Scan for the cell matching the given text and deliver its [x, y] coordinate at center. 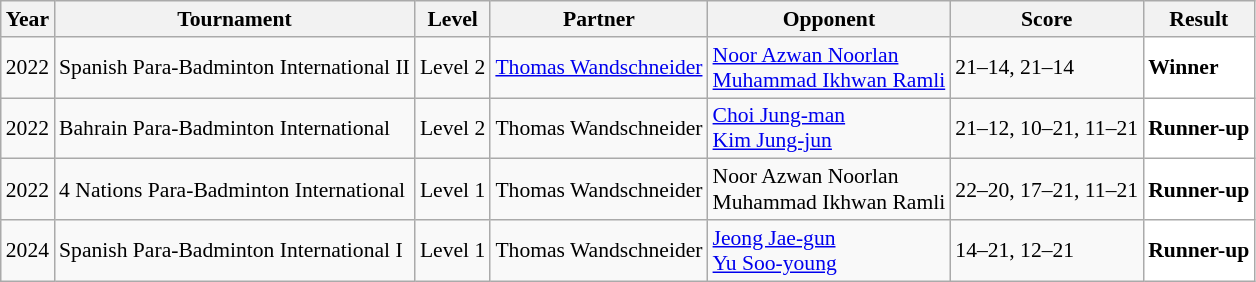
Partner [598, 19]
Score [1046, 19]
Spanish Para-Badminton International II [234, 68]
Winner [1198, 68]
21–14, 21–14 [1046, 68]
4 Nations Para-Badminton International [234, 190]
Choi Jung-man Kim Jung-jun [830, 128]
Tournament [234, 19]
Result [1198, 19]
Spanish Para-Badminton International I [234, 250]
Bahrain Para-Badminton International [234, 128]
Level [452, 19]
2024 [28, 250]
21–12, 10–21, 11–21 [1046, 128]
Opponent [830, 19]
22–20, 17–21, 11–21 [1046, 190]
Jeong Jae-gun Yu Soo-young [830, 250]
14–21, 12–21 [1046, 250]
Year [28, 19]
